Scan for the cell matching the given text and deliver its (X, Y) coordinate at center. 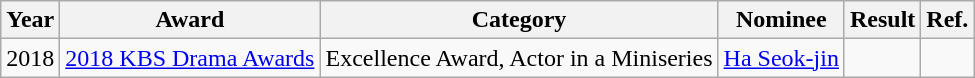
2018 (30, 58)
Year (30, 20)
Excellence Award, Actor in a Miniseries (519, 58)
2018 KBS Drama Awards (190, 58)
Award (190, 20)
Ref. (948, 20)
Nominee (781, 20)
Ha Seok-jin (781, 58)
Result (882, 20)
Category (519, 20)
